Capture the cell that displays the provided text and extract its [X, Y] central coordinate. 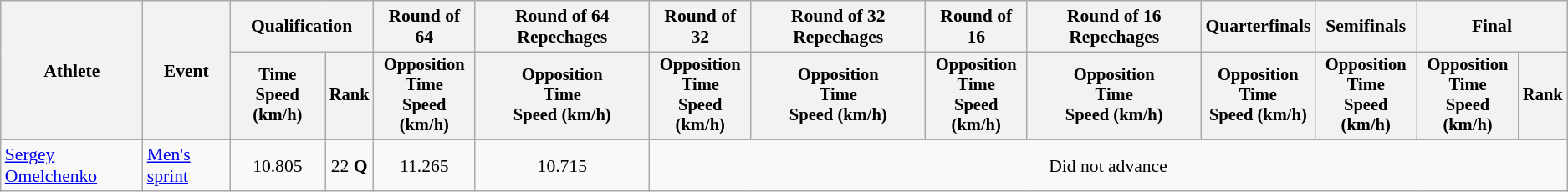
TimeSpeed (km/h) [278, 96]
Qualification [302, 27]
Semifinals [1366, 27]
Quarterfinals [1258, 27]
Sergey Omelchenko [72, 165]
Round of 64 Repechages [562, 27]
10.805 [278, 165]
Round of 16 Repechages [1114, 27]
11.265 [424, 165]
Round of 16 [976, 27]
Event [186, 70]
Final [1492, 27]
Athlete [72, 70]
Round of 64 [424, 27]
Round of 32 Repechages [838, 27]
Did not advance [1107, 165]
10.715 [562, 165]
22 Q [350, 165]
Round of 32 [700, 27]
Men's sprint [186, 165]
